Determine the (X, Y) coordinate at the center of the cell enclosing the given text.  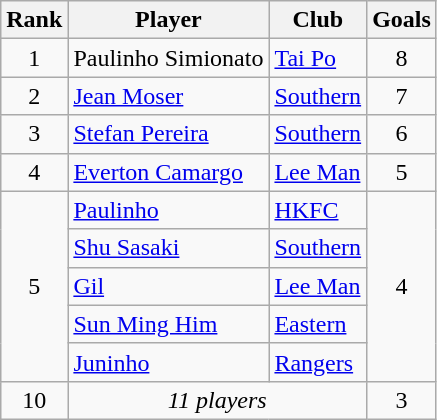
Paulinho (168, 210)
8 (402, 58)
2 (34, 96)
Rangers (318, 362)
Goals (402, 20)
Jean Moser (168, 96)
Rank (34, 20)
Paulinho Simionato (168, 58)
Club (318, 20)
Tai Po (318, 58)
6 (402, 134)
1 (34, 58)
Gil (168, 286)
Stefan Pereira (168, 134)
Shu Sasaki (168, 248)
10 (34, 400)
7 (402, 96)
Everton Camargo (168, 172)
HKFC (318, 210)
Player (168, 20)
11 players (218, 400)
Sun Ming Him (168, 324)
Juninho (168, 362)
Eastern (318, 324)
